For the text-containing cell, return its midpoint in (x, y) coordinate format. 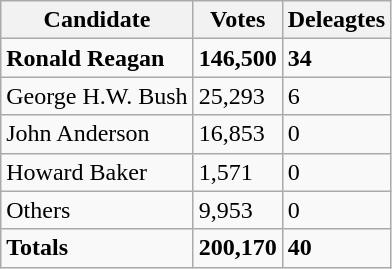
Votes (238, 20)
6 (336, 96)
George H.W. Bush (97, 96)
146,500 (238, 58)
Others (97, 210)
34 (336, 58)
16,853 (238, 134)
1,571 (238, 172)
Totals (97, 248)
25,293 (238, 96)
Candidate (97, 20)
200,170 (238, 248)
9,953 (238, 210)
40 (336, 248)
Ronald Reagan (97, 58)
John Anderson (97, 134)
Howard Baker (97, 172)
Deleagtes (336, 20)
